Determine the [x, y] coordinate at the center of the cell enclosing the given text.  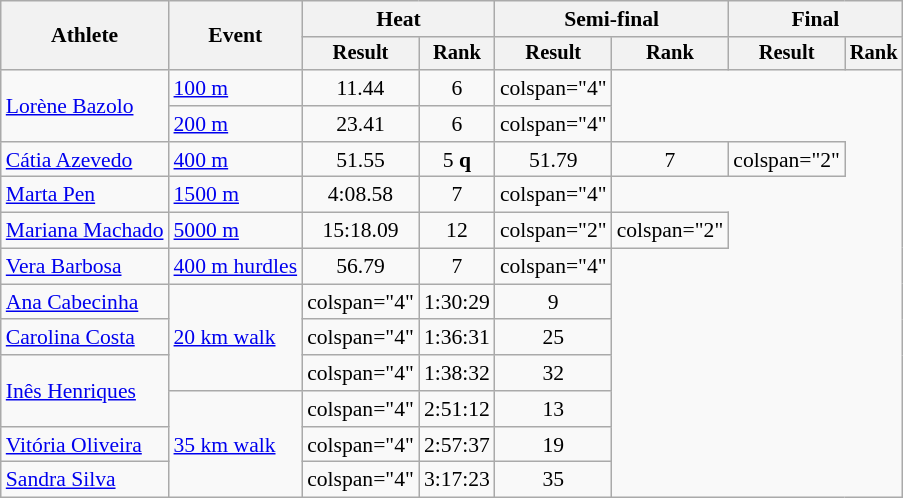
20 km walk [236, 338]
51.55 [360, 160]
400 m [236, 160]
13 [554, 409]
Final [815, 19]
Marta Pen [85, 195]
35 km walk [236, 444]
4:08.58 [360, 195]
32 [554, 373]
51.79 [554, 160]
5000 m [236, 231]
Vera Barbosa [85, 267]
12 [457, 231]
Event [236, 36]
Sandra Silva [85, 480]
19 [554, 445]
400 m hurdles [236, 267]
2:51:12 [457, 409]
35 [554, 480]
15:18.09 [360, 231]
5 q [457, 160]
Inês Henriques [85, 390]
3:17:23 [457, 480]
56.79 [360, 267]
Athlete [85, 36]
11.44 [360, 88]
Cátia Azevedo [85, 160]
Ana Cabecinha [85, 302]
Mariana Machado [85, 231]
100 m [236, 88]
Semi-final [612, 19]
1:36:31 [457, 338]
9 [554, 302]
Vitória Oliveira [85, 445]
1:30:29 [457, 302]
Lorène Bazolo [85, 106]
2:57:37 [457, 445]
Carolina Costa [85, 338]
25 [554, 338]
200 m [236, 124]
Heat [398, 19]
23.41 [360, 124]
1:38:32 [457, 373]
1500 m [236, 195]
